Provide the (x, y) coordinate of the cell's center where the given text is located.  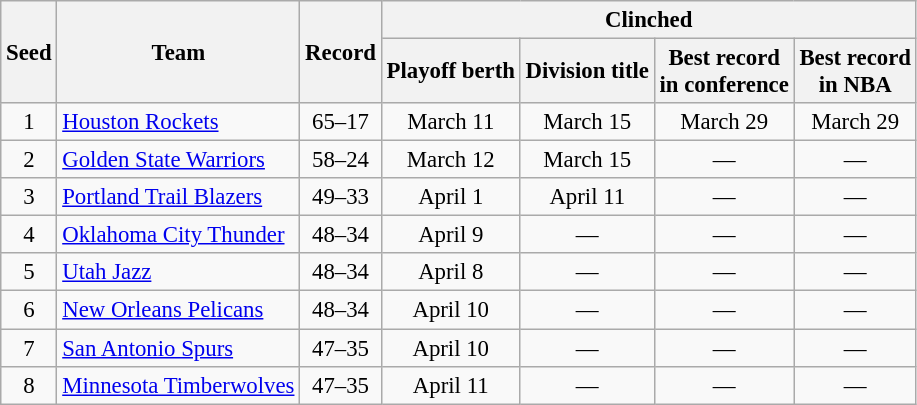
Utah Jazz (178, 273)
1 (29, 122)
Team (178, 52)
49–33 (340, 197)
New Orleans Pelicans (178, 310)
Seed (29, 52)
Golden State Warriors (178, 160)
Best record in conference (724, 72)
Playoff berth (450, 72)
58–24 (340, 160)
Clinched (648, 20)
3 (29, 197)
7 (29, 348)
March 12 (450, 160)
Best record in NBA (855, 72)
April 9 (450, 235)
5 (29, 273)
Portland Trail Blazers (178, 197)
April 1 (450, 197)
Oklahoma City Thunder (178, 235)
4 (29, 235)
March 11 (450, 122)
65–17 (340, 122)
2 (29, 160)
April 8 (450, 273)
Houston Rockets (178, 122)
San Antonio Spurs (178, 348)
6 (29, 310)
Division title (587, 72)
Record (340, 52)
8 (29, 385)
Minnesota Timberwolves (178, 385)
